Provide the [x, y] coordinate of the cell's center where the given text is located.  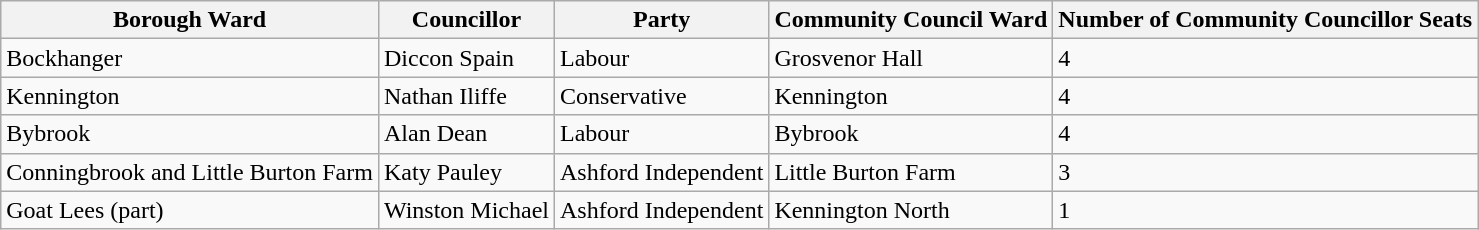
Kennington North [911, 210]
Goat Lees (part) [190, 210]
Conningbrook and Little Burton Farm [190, 172]
1 [1266, 210]
Councillor [466, 20]
Nathan Iliffe [466, 96]
Alan Dean [466, 134]
Grosvenor Hall [911, 58]
Winston Michael [466, 210]
3 [1266, 172]
Community Council Ward [911, 20]
Conservative [662, 96]
Little Burton Farm [911, 172]
Party [662, 20]
Bockhanger [190, 58]
Borough Ward [190, 20]
Katy Pauley [466, 172]
Diccon Spain [466, 58]
Number of Community Councillor Seats [1266, 20]
